Scan for the cell matching the given text and deliver its (x, y) coordinate at center. 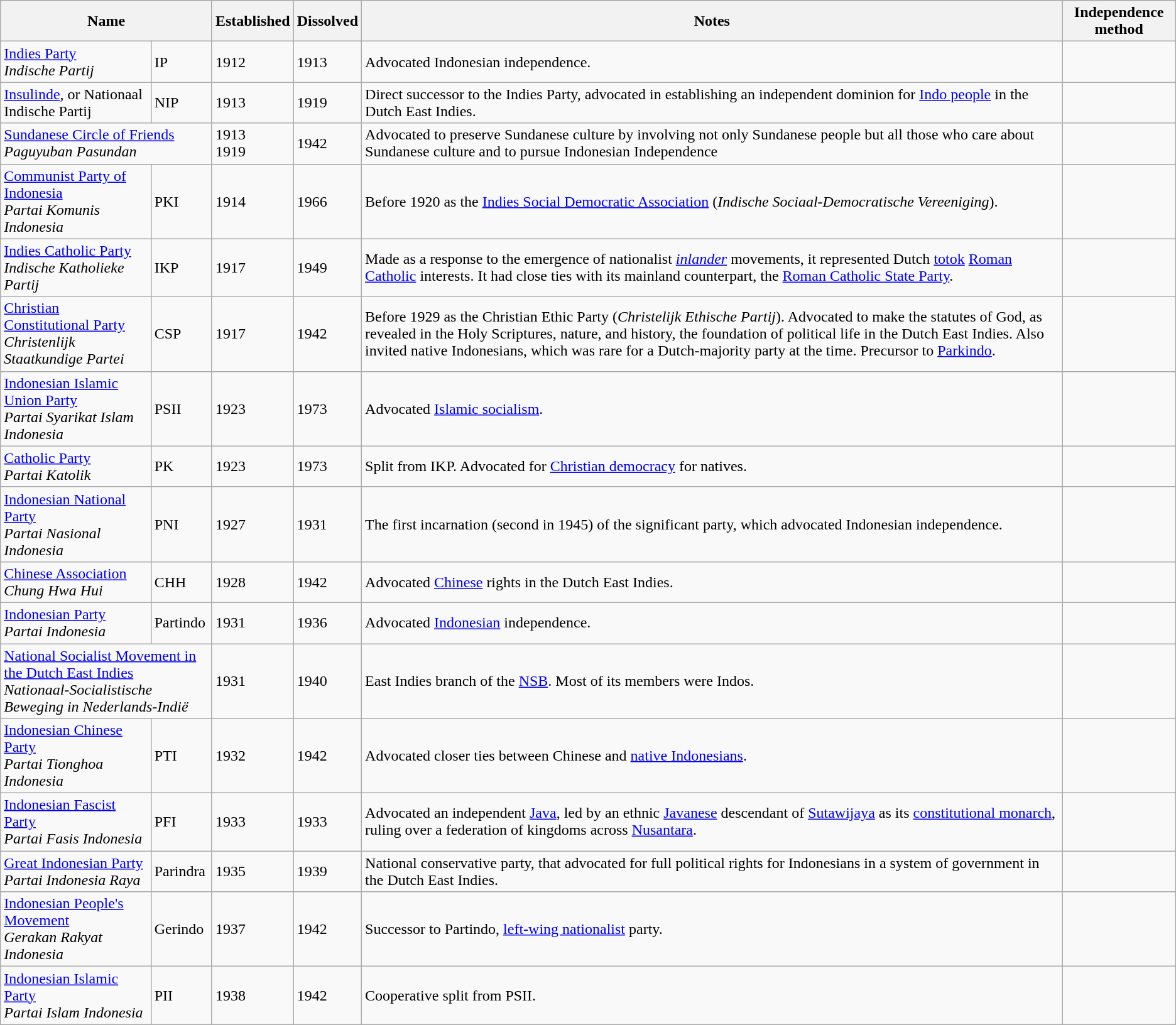
Catholic Party Partai Katolik (75, 466)
PNI (181, 524)
1936 (327, 623)
PTI (181, 756)
CHH (181, 582)
1949 (327, 268)
Direct successor to the Indies Party, advocated in establishing an independent dominion for Indo people in the Dutch East Indies. (712, 103)
Cooperative split from PSII. (712, 995)
Advocated Chinese rights in the Dutch East Indies. (712, 582)
Great Indonesian PartyPartai Indonesia Raya (75, 872)
IP (181, 62)
Indonesian PartyPartai Indonesia (75, 623)
Sundanese Circle of FriendsPaguyuban Pasundan (107, 143)
East Indies branch of the NSB. Most of its members were Indos. (712, 681)
1966 (327, 201)
1938 (253, 995)
National conservative party, that advocated for full political rights for Indonesians in a system of government in the Dutch East Indies. (712, 872)
1939 (327, 872)
PKI (181, 201)
1919 (327, 103)
NIP (181, 103)
Established (253, 21)
1940 (327, 681)
Partindo (181, 623)
PII (181, 995)
1912 (253, 62)
Chinese AssociationChung Hwa Hui (75, 582)
1937 (253, 930)
Before 1920 as the Indies Social Democratic Association (Indische Sociaal-Democratische Vereeniging). (712, 201)
PFI (181, 822)
Indies PartyIndische Partij (75, 62)
Indonesian National PartyPartai Nasional Indonesia (75, 524)
Indonesian Fascist PartyPartai Fasis Indonesia (75, 822)
Insulinde, or Nationaal Indische Partij (75, 103)
1935 (253, 872)
The first incarnation (second in 1945) of the significant party, which advocated Indonesian independence. (712, 524)
CSP (181, 334)
National Socialist Movement in the Dutch East IndiesNationaal-Socialistische Beweging in Nederlands-Indië (107, 681)
Gerindo (181, 930)
Advocated Islamic socialism. (712, 408)
1913 1919 (253, 143)
IKP (181, 268)
1914 (253, 201)
1927 (253, 524)
Indies Catholic Party Indische Katholieke Partij (75, 268)
Advocated closer ties between Chinese and native Indonesians. (712, 756)
Independence method (1119, 21)
Indonesian Chinese PartyPartai Tionghoa Indonesia (75, 756)
PK (181, 466)
Successor to Partindo, left-wing nationalist party. (712, 930)
1928 (253, 582)
Communist Party of IndonesiaPartai Komunis Indonesia (75, 201)
Indonesian Islamic Union PartyPartai Syarikat Islam Indonesia (75, 408)
Indonesian Islamic PartyPartai Islam Indonesia (75, 995)
Christian Constitutional Party Christenlijk Staatkundige Partei (75, 334)
Indonesian People's MovementGerakan Rakyat Indonesia (75, 930)
Name (107, 21)
PSII (181, 408)
Dissolved (327, 21)
Parindra (181, 872)
1932 (253, 756)
Notes (712, 21)
Split from IKP. Advocated for Christian democracy for natives. (712, 466)
